Determine the (x, y) coordinate at the center of the cell enclosing the given text.  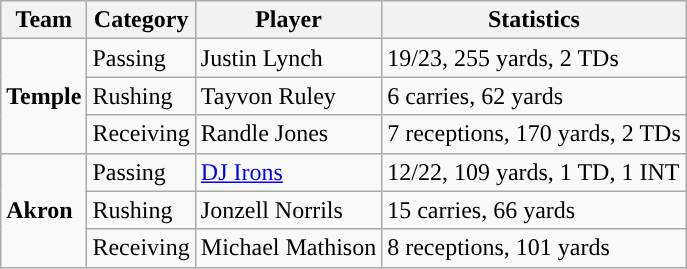
Player (288, 20)
15 carries, 66 yards (534, 210)
Temple (44, 96)
Jonzell Norrils (288, 210)
Justin Lynch (288, 58)
Akron (44, 210)
Tayvon Ruley (288, 96)
Category (141, 20)
19/23, 255 yards, 2 TDs (534, 58)
7 receptions, 170 yards, 2 TDs (534, 134)
Team (44, 20)
8 receptions, 101 yards (534, 248)
Statistics (534, 20)
Randle Jones (288, 134)
6 carries, 62 yards (534, 96)
Michael Mathison (288, 248)
DJ Irons (288, 172)
12/22, 109 yards, 1 TD, 1 INT (534, 172)
